Output the (x, y) coordinate of the center of the cell containing the given text.  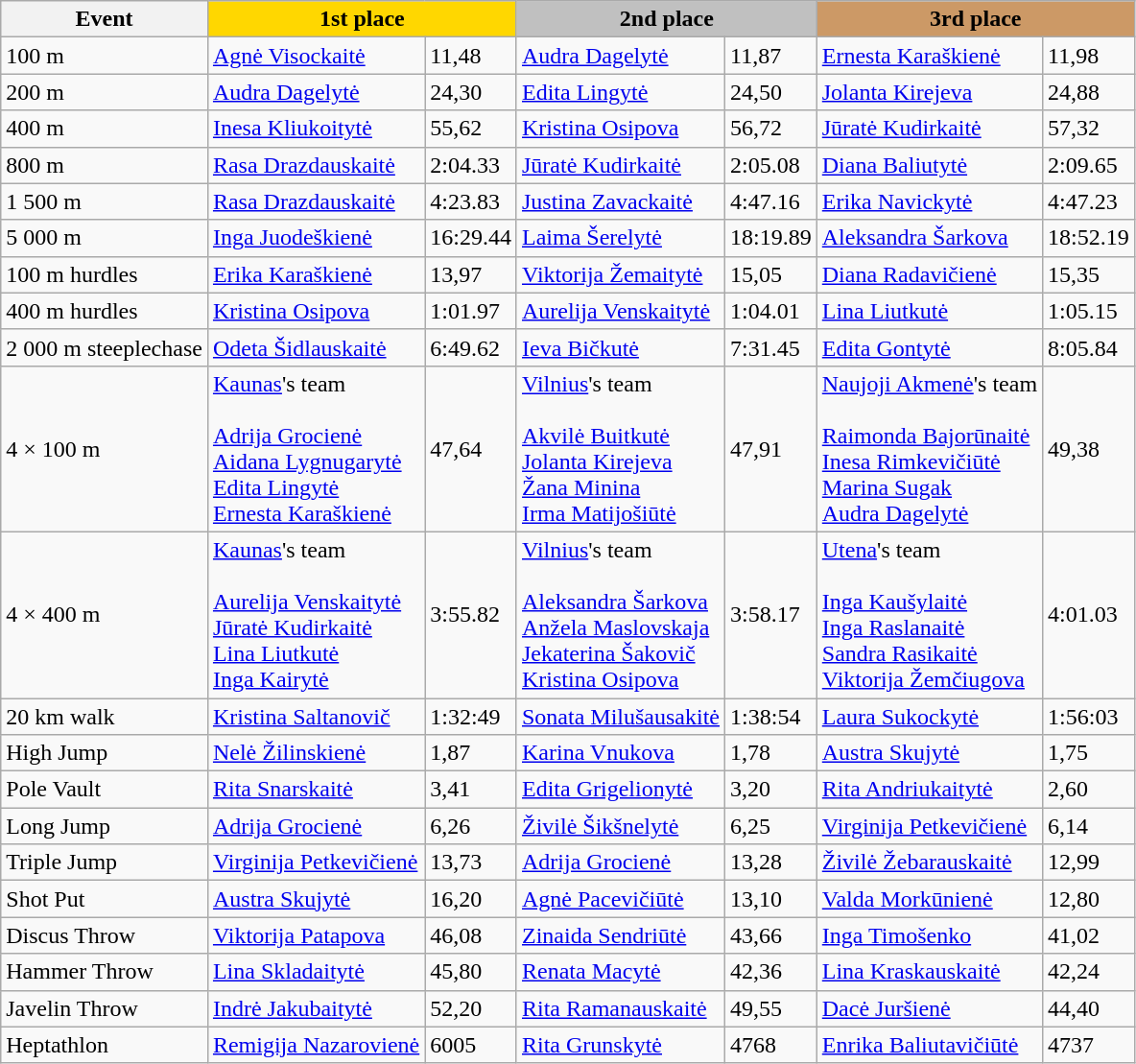
400 m hurdles (105, 311)
Ieva Bičkutė (620, 347)
3,41 (471, 790)
45,80 (471, 972)
16,20 (471, 899)
15,35 (1089, 274)
1:56:03 (1089, 717)
Hammer Throw (105, 972)
Inesa Kliukoitytė (316, 129)
Ernesta Karaškienė (929, 56)
Dacė Juršienė (929, 1008)
2:05.08 (771, 165)
1:05.15 (1089, 311)
Rita Grunskytė (620, 1045)
Justina Zavackaitė (620, 201)
Agnė Pacevičiūtė (620, 899)
100 m hurdles (105, 274)
Vilnius's teamAkvilė Buitkutė Jolanta Kirejeva Žana Minina Irma Matijošiūtė (620, 449)
Edita Lingytė (620, 92)
Indrė Jakubaitytė (316, 1008)
1,78 (771, 753)
2nd place (666, 19)
49,38 (1089, 449)
44,40 (1089, 1008)
4 × 100 m (105, 449)
Diana Radavičienė (929, 274)
46,08 (471, 935)
24,50 (771, 92)
1:04.01 (771, 311)
Enrika Baliutavičiūtė (929, 1045)
Utena's team Inga Kaušylaitė Inga Raslanaitė Sandra Rasikaitė Viktorija Žemčiugova (929, 614)
Viktorija Žemaitytė (620, 274)
Laima Šerelytė (620, 238)
Kristina Saltanovič (316, 717)
Odeta Šidlauskaitė (316, 347)
Lina Kraskauskaitė (929, 972)
55,62 (471, 129)
4 × 400 m (105, 614)
3:58.17 (771, 614)
2:09.65 (1089, 165)
Inga Timošenko (929, 935)
Aurelija Venskaitytė (620, 311)
Long Jump (105, 826)
100 m (105, 56)
Erika Karaškienė (316, 274)
Remigija Nazarovienė (316, 1045)
47,64 (471, 449)
Inga Juodeškienė (316, 238)
4737 (1089, 1045)
18:19.89 (771, 238)
Aleksandra Šarkova (929, 238)
6:49.62 (471, 347)
Diana Baliutytė (929, 165)
Sonata Milušausakitė (620, 717)
1st place (362, 19)
5 000 m (105, 238)
13,73 (471, 863)
Lina Liutkutė (929, 311)
Kaunas's team Adrija Grocienė Aidana Lygnugarytė Edita Lingytė Ernesta Karaškienė (316, 449)
4768 (771, 1045)
4:01.03 (1089, 614)
Shot Put (105, 899)
1,75 (1089, 753)
6,25 (771, 826)
4:47.23 (1089, 201)
12,99 (1089, 863)
Zinaida Sendriūtė (620, 935)
7:31.45 (771, 347)
41,02 (1089, 935)
11,98 (1089, 56)
200 m (105, 92)
2,60 (1089, 790)
Edita Grigelionytė (620, 790)
Živilė Žebarauskaitė (929, 863)
Renata Macytė (620, 972)
11,87 (771, 56)
1:38:54 (771, 717)
2 000 m steeplechase (105, 347)
4:47.16 (771, 201)
Živilė Šikšnelytė (620, 826)
Agnė Visockaitė (316, 56)
42,24 (1089, 972)
1:32:49 (471, 717)
2:04.33 (471, 165)
3:55.82 (471, 614)
Edita Gontytė (929, 347)
Nelė Žilinskienė (316, 753)
1 500 m (105, 201)
Naujoji Akmenė's team Raimonda Bajorūnaitė Inesa Rimkevičiūtė Marina Sugak Audra Dagelytė (929, 449)
6,26 (471, 826)
24,30 (471, 92)
Karina Vnukova (620, 753)
42,36 (771, 972)
400 m (105, 129)
Viktorija Patapova (316, 935)
Kaunas's team Aurelija Venskaitytė Jūratė Kudirkaitė Lina Liutkutė Inga Kairytė (316, 614)
Rita Snarskaitė (316, 790)
4:23.83 (471, 201)
12,80 (1089, 899)
15,05 (771, 274)
13,28 (771, 863)
Rita Ramanauskaitė (620, 1008)
Discus Throw (105, 935)
11,48 (471, 56)
13,97 (471, 274)
6005 (471, 1045)
16:29.44 (471, 238)
Erika Navickytė (929, 201)
Jolanta Kirejeva (929, 92)
3,20 (771, 790)
Event (105, 19)
49,55 (771, 1008)
6,14 (1089, 826)
56,72 (771, 129)
Valda Morkūnienė (929, 899)
1,87 (471, 753)
Pole Vault (105, 790)
24,88 (1089, 92)
3rd place (975, 19)
43,66 (771, 935)
57,32 (1089, 129)
Laura Sukockytė (929, 717)
Lina Skladaitytė (316, 972)
High Jump (105, 753)
18:52.19 (1089, 238)
Triple Jump (105, 863)
13,10 (771, 899)
Vilnius's team Aleksandra Šarkova Anžela Maslovskaja Jekaterina Šakovič Kristina Osipova (620, 614)
Javelin Throw (105, 1008)
Rita Andriukaitytė (929, 790)
52,20 (471, 1008)
Heptathlon (105, 1045)
8:05.84 (1089, 347)
20 km walk (105, 717)
47,91 (771, 449)
800 m (105, 165)
1:01.97 (471, 311)
